Identify which cell holds the provided text, then report its (x, y) central coordinate. 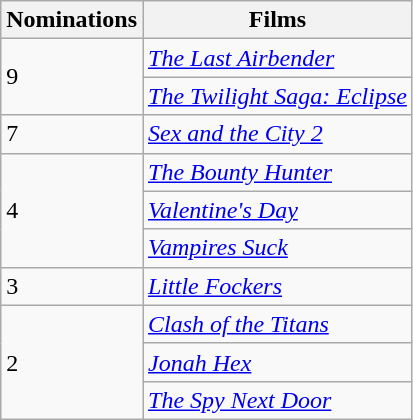
2 (72, 362)
7 (72, 134)
Nominations (72, 20)
Films (277, 20)
9 (72, 77)
The Bounty Hunter (277, 172)
Valentine's Day (277, 210)
The Spy Next Door (277, 400)
Jonah Hex (277, 362)
3 (72, 286)
Little Fockers (277, 286)
Vampires Suck (277, 248)
The Twilight Saga: Eclipse (277, 96)
Clash of the Titans (277, 324)
The Last Airbender (277, 58)
Sex and the City 2 (277, 134)
4 (72, 210)
